Find where the given text appears and provide that cell's center as (x, y) coordinate. 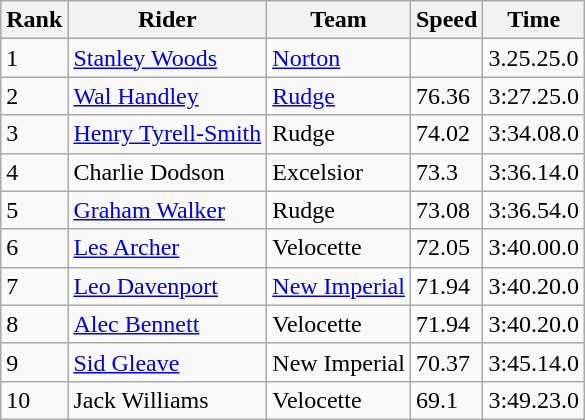
73.08 (446, 210)
3:45.14.0 (534, 362)
5 (34, 210)
69.1 (446, 400)
8 (34, 324)
3:34.08.0 (534, 134)
10 (34, 400)
3:36.14.0 (534, 172)
3:27.25.0 (534, 96)
Alec Bennett (168, 324)
2 (34, 96)
3:36.54.0 (534, 210)
4 (34, 172)
Jack Williams (168, 400)
Team (339, 20)
1 (34, 58)
Les Archer (168, 248)
72.05 (446, 248)
Rank (34, 20)
6 (34, 248)
Leo Davenport (168, 286)
Excelsior (339, 172)
3 (34, 134)
Wal Handley (168, 96)
Sid Gleave (168, 362)
Speed (446, 20)
74.02 (446, 134)
Norton (339, 58)
70.37 (446, 362)
7 (34, 286)
76.36 (446, 96)
Time (534, 20)
73.3 (446, 172)
3:40.00.0 (534, 248)
3.25.25.0 (534, 58)
Stanley Woods (168, 58)
Henry Tyrell-Smith (168, 134)
Charlie Dodson (168, 172)
3:49.23.0 (534, 400)
Rider (168, 20)
Graham Walker (168, 210)
9 (34, 362)
